Search for the cell housing the specified text and yield its (X, Y) center coordinate. 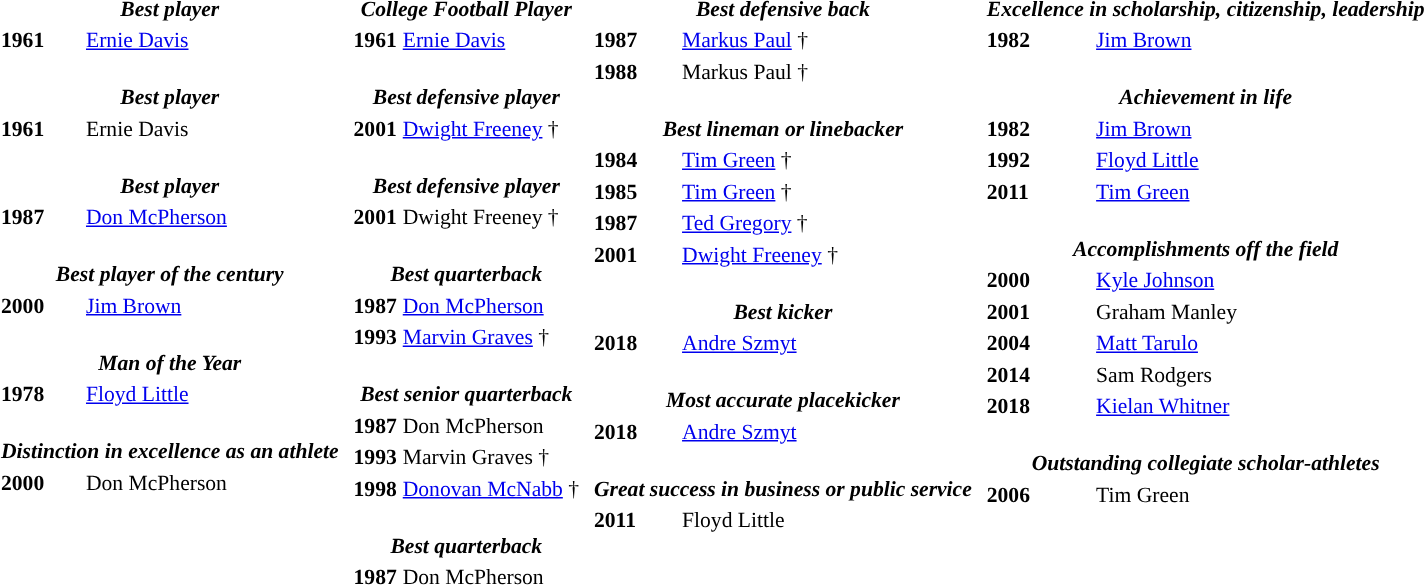
1992 (1038, 160)
Man of the Year (170, 350)
1998 (375, 488)
1984 (636, 160)
Donovan McNabb † (490, 488)
1985 (636, 192)
Great success in business or public service (784, 476)
Ted Gregory † (828, 223)
2014 (1038, 374)
Best kicker (784, 299)
Distinction in excellence as an athlete (170, 439)
Most accurate placekicker (784, 387)
Jim Brown (212, 306)
2004 (1038, 343)
Best senior quarterback (466, 381)
Best lineman or linebacker (784, 116)
1978 (41, 394)
1988 (636, 72)
2006 (1038, 494)
Best player of the century (170, 261)
